Extract the (x, y) coordinate from the center of the cell holding the provided text.  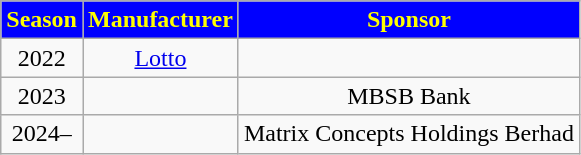
Matrix Concepts Holdings Berhad (408, 134)
Lotto (160, 58)
2022 (42, 58)
Manufacturer (160, 20)
Sponsor (408, 20)
2024– (42, 134)
2023 (42, 96)
MBSB Bank (408, 96)
Season (42, 20)
